Output the (X, Y) coordinate of the center of the cell containing the given text.  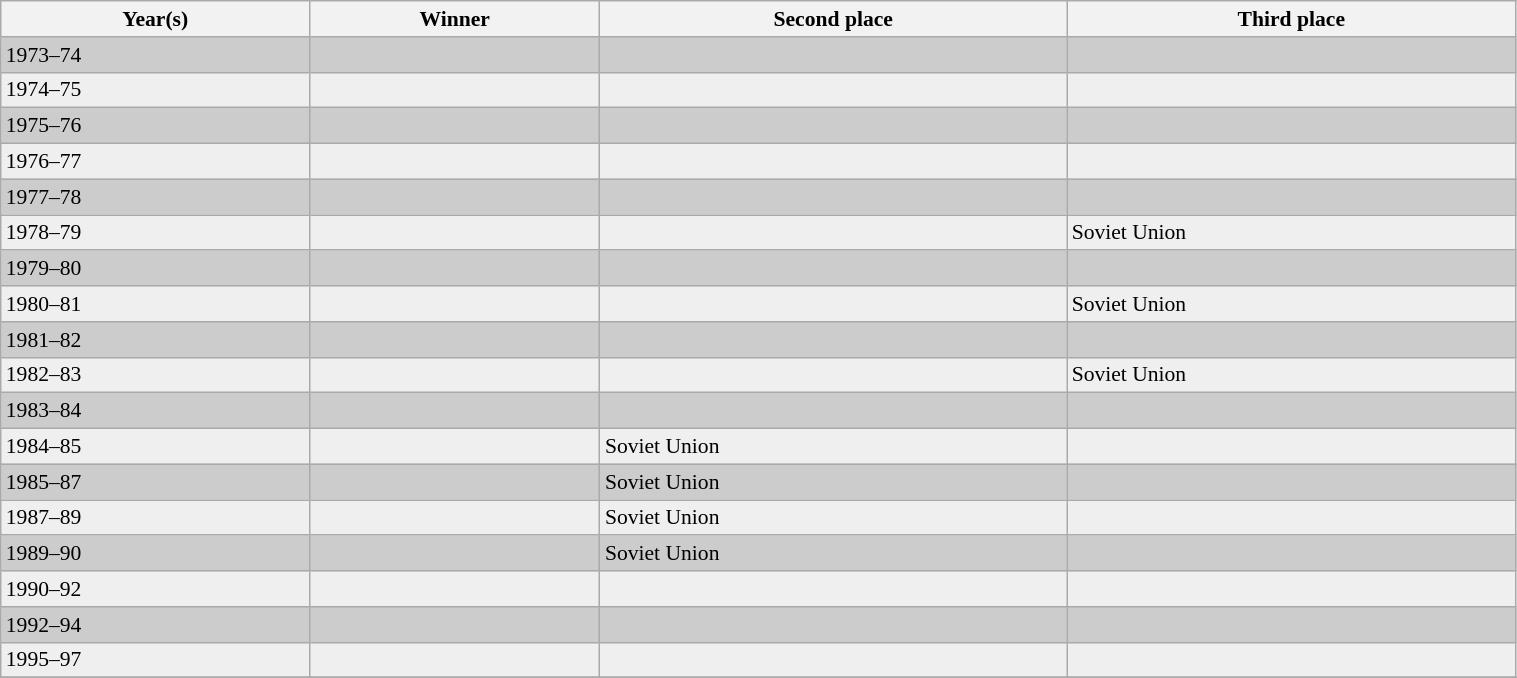
1990–92 (156, 589)
1981–82 (156, 340)
1975–76 (156, 126)
Year(s) (156, 19)
1987–89 (156, 518)
Second place (834, 19)
1992–94 (156, 625)
1976–77 (156, 162)
1983–84 (156, 411)
1973–74 (156, 55)
1984–85 (156, 447)
1995–97 (156, 660)
1982–83 (156, 375)
Winner (455, 19)
1974–75 (156, 90)
1979–80 (156, 269)
1977–78 (156, 197)
1978–79 (156, 233)
1985–87 (156, 482)
1980–81 (156, 304)
Third place (1292, 19)
1989–90 (156, 554)
